Determine the [x, y] coordinate at the center of the cell enclosing the given text.  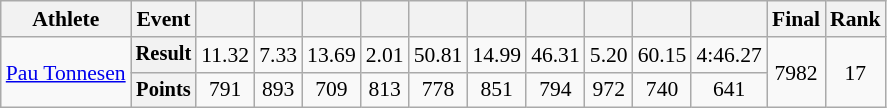
11.32 [225, 55]
893 [278, 90]
Athlete [66, 19]
Points [164, 90]
791 [225, 90]
740 [662, 90]
Rank [856, 19]
778 [438, 90]
13.69 [332, 55]
972 [609, 90]
709 [332, 90]
60.15 [662, 55]
46.31 [556, 55]
17 [856, 72]
14.99 [496, 55]
2.01 [385, 55]
Result [164, 55]
7982 [796, 72]
Event [164, 19]
641 [728, 90]
Final [796, 19]
794 [556, 90]
Pau Tonnesen [66, 72]
4:46.27 [728, 55]
813 [385, 90]
7.33 [278, 55]
5.20 [609, 55]
50.81 [438, 55]
851 [496, 90]
